Pinpoint the cell where the given text exists, returning its [X, Y] midpoint coordinate. 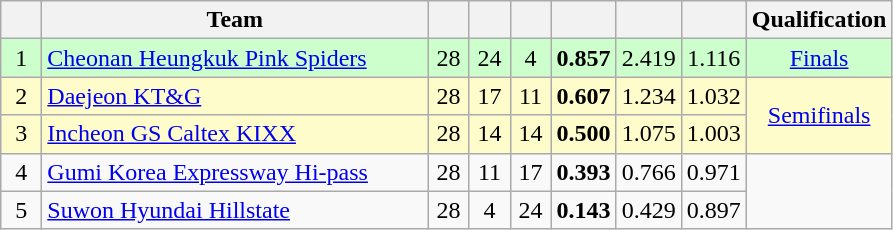
1.234 [648, 96]
2.419 [648, 58]
0.429 [648, 210]
5 [22, 210]
Daejeon KT&G [235, 96]
Incheon GS Caltex KIXX [235, 134]
0.143 [584, 210]
0.500 [584, 134]
Gumi Korea Expressway Hi-pass [235, 172]
2 [22, 96]
Semifinals [819, 115]
1.003 [714, 134]
1.032 [714, 96]
Cheonan Heungkuk Pink Spiders [235, 58]
1.116 [714, 58]
Qualification [819, 20]
Suwon Hyundai Hillstate [235, 210]
Team [235, 20]
0.766 [648, 172]
Finals [819, 58]
1.075 [648, 134]
0.607 [584, 96]
0.393 [584, 172]
0.857 [584, 58]
3 [22, 134]
0.971 [714, 172]
1 [22, 58]
0.897 [714, 210]
